Search for the cell housing the specified text and yield its (X, Y) center coordinate. 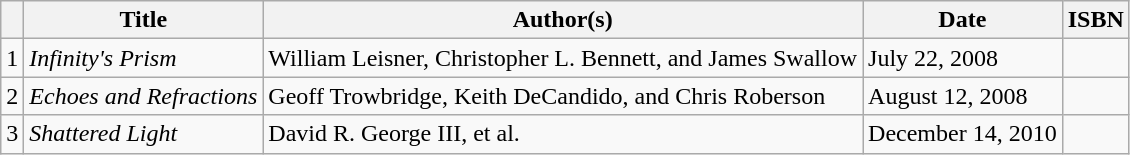
Date (963, 20)
Geoff Trowbridge, Keith DeCandido, and Chris Roberson (563, 96)
William Leisner, Christopher L. Bennett, and James Swallow (563, 58)
David R. George III, et al. (563, 134)
3 (12, 134)
Author(s) (563, 20)
1 (12, 58)
Title (144, 20)
July 22, 2008 (963, 58)
Shattered Light (144, 134)
ISBN (1096, 20)
Echoes and Refractions (144, 96)
August 12, 2008 (963, 96)
December 14, 2010 (963, 134)
Infinity's Prism (144, 58)
2 (12, 96)
